Scan for the cell matching the given text and deliver its [X, Y] coordinate at center. 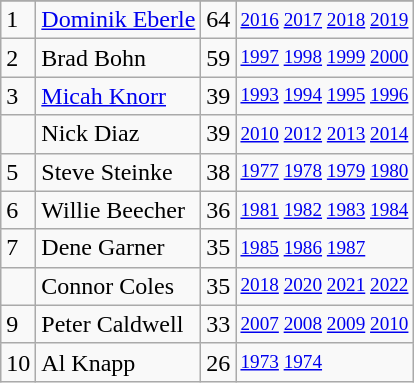
38 [218, 172]
6 [18, 210]
2018 2020 2021 2022 [324, 286]
Brad Bohn [118, 58]
2016 2017 2018 2019 [324, 20]
64 [218, 20]
7 [18, 248]
Dominik Eberle [118, 20]
Al Knapp [118, 362]
1993 1994 1995 1996 [324, 96]
36 [218, 210]
1981 1982 1983 1984 [324, 210]
3 [18, 96]
1 [18, 20]
Connor Coles [118, 286]
2010 2012 2013 2014 [324, 134]
Willie Beecher [118, 210]
1985 1986 1987 [324, 248]
Peter Caldwell [118, 324]
Nick Diaz [118, 134]
33 [218, 324]
5 [18, 172]
1997 1998 1999 2000 [324, 58]
59 [218, 58]
1977 1978 1979 1980 [324, 172]
Steve Steinke [118, 172]
Micah Knorr [118, 96]
Dene Garner [118, 248]
2007 2008 2009 2010 [324, 324]
2 [18, 58]
1973 1974 [324, 362]
26 [218, 362]
10 [18, 362]
9 [18, 324]
